Find where the given text appears and provide that cell's center as (x, y) coordinate. 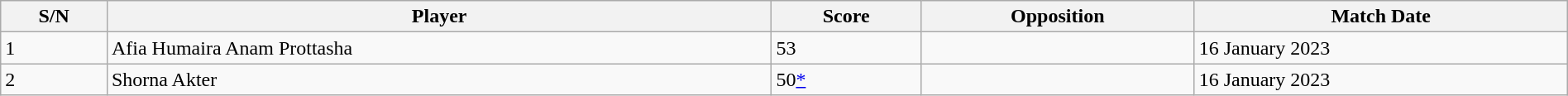
53 (847, 48)
Shorna Akter (438, 79)
Opposition (1057, 17)
Afia Humaira Anam Prottasha (438, 48)
50* (847, 79)
Score (847, 17)
1 (55, 48)
Player (438, 17)
Match Date (1381, 17)
2 (55, 79)
S/N (55, 17)
